Find where the given text appears and provide that cell's center as (x, y) coordinate. 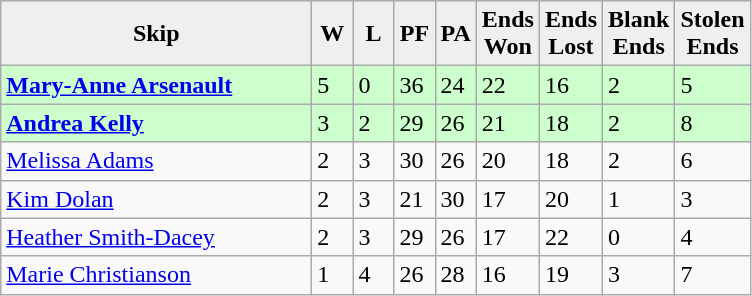
Kim Dolan (156, 199)
Marie Christianson (156, 275)
7 (712, 275)
Ends Lost (570, 34)
Melissa Adams (156, 161)
PF (414, 34)
Blank Ends (639, 34)
L (374, 34)
19 (570, 275)
Ends Won (508, 34)
Andrea Kelly (156, 123)
Skip (156, 34)
Mary-Anne Arsenault (156, 85)
W (332, 34)
8 (712, 123)
PA (456, 34)
Stolen Ends (712, 34)
6 (712, 161)
36 (414, 85)
Heather Smith-Dacey (156, 237)
24 (456, 85)
28 (456, 275)
